Detect which cell encompasses the target text, then output its (x, y) center coordinate. 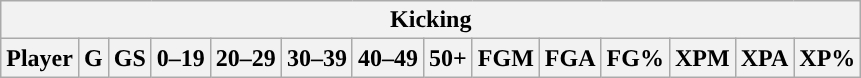
30–39 (316, 58)
FGA (570, 58)
XPA (764, 58)
GS (130, 58)
G (93, 58)
40–49 (388, 58)
XPM (702, 58)
50+ (448, 58)
FGM (506, 58)
Kicking (431, 20)
XP% (828, 58)
Player (40, 58)
20–29 (246, 58)
0–19 (180, 58)
FG% (635, 58)
